Output the (X, Y) coordinate of the center of the cell containing the given text.  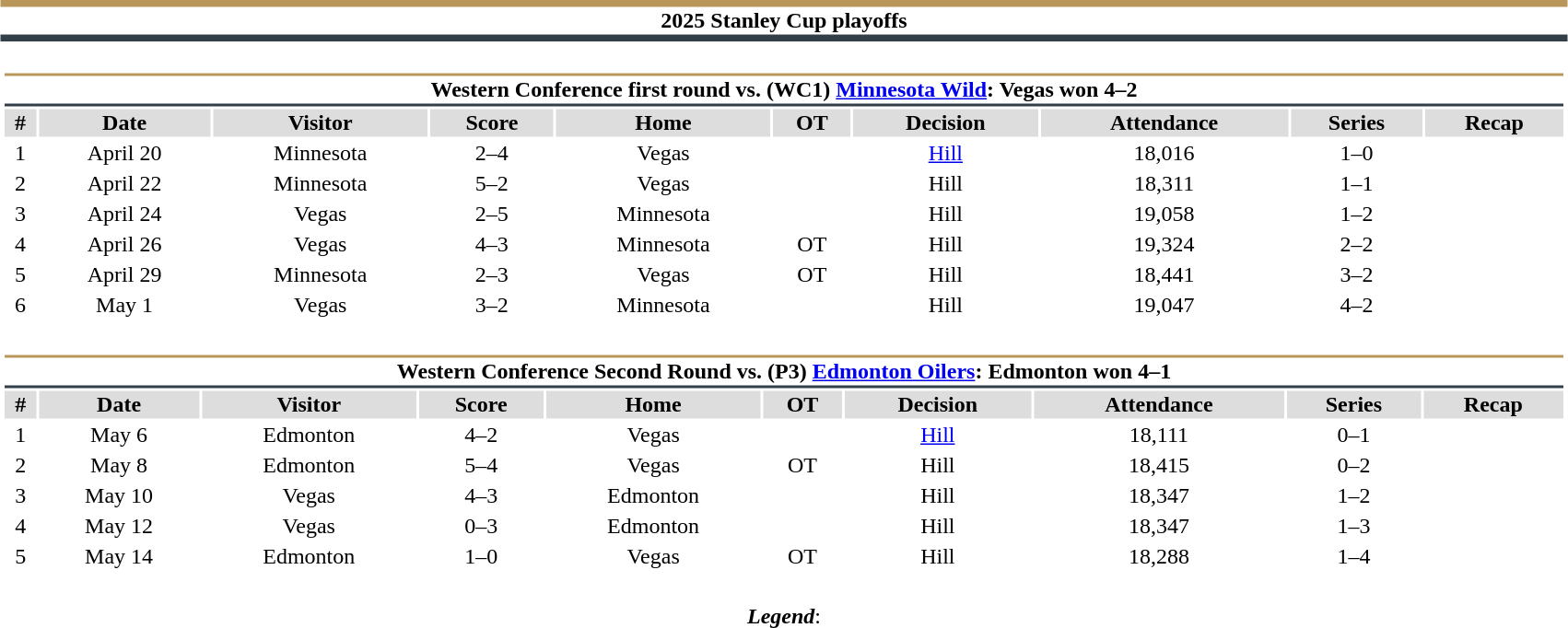
May 6 (119, 436)
May 8 (119, 465)
April 29 (125, 275)
5–4 (481, 465)
18,311 (1164, 183)
5–2 (492, 183)
19,324 (1164, 244)
April 26 (125, 244)
2025 Stanley Cup playoffs (784, 20)
April 20 (125, 154)
May 12 (119, 526)
May 10 (119, 496)
18,288 (1159, 557)
April 22 (125, 183)
1–1 (1356, 183)
0–2 (1354, 465)
2–3 (492, 275)
19,058 (1164, 215)
April 24 (125, 215)
18,415 (1159, 465)
2–4 (492, 154)
18,016 (1164, 154)
2–5 (492, 215)
19,047 (1164, 305)
0–3 (481, 526)
Western Conference first round vs. (WC1) Minnesota Wild: Vegas won 4–2 (783, 90)
18,111 (1159, 436)
18,441 (1164, 275)
1–3 (1354, 526)
0–1 (1354, 436)
2–2 (1356, 244)
Western Conference Second Round vs. (P3) Edmonton Oilers: Edmonton won 4–1 (783, 372)
6 (20, 305)
May 1 (125, 305)
May 14 (119, 557)
1–4 (1354, 557)
